For the text-containing cell, return its midpoint in (x, y) coordinate format. 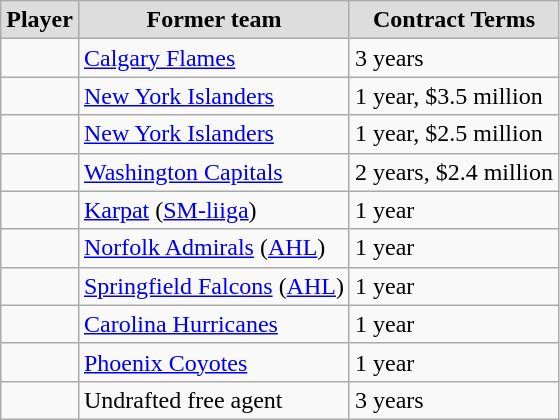
Karpat (SM-liiga) (214, 210)
Carolina Hurricanes (214, 324)
Contract Terms (454, 20)
Former team (214, 20)
2 years, $2.4 million (454, 172)
Washington Capitals (214, 172)
Player (40, 20)
Calgary Flames (214, 58)
1 year, $3.5 million (454, 96)
1 year, $2.5 million (454, 134)
Norfolk Admirals (AHL) (214, 248)
Undrafted free agent (214, 400)
Springfield Falcons (AHL) (214, 286)
Phoenix Coyotes (214, 362)
